From the cell containing the given text, extract its center point as [x, y] coordinate. 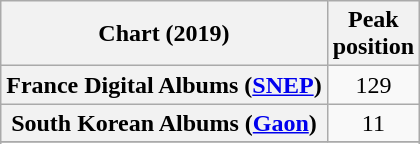
France Digital Albums (SNEP) [164, 85]
South Korean Albums (Gaon) [164, 123]
129 [373, 85]
Peakposition [373, 34]
11 [373, 123]
Chart (2019) [164, 34]
